Search for the cell housing the specified text and yield its (X, Y) center coordinate. 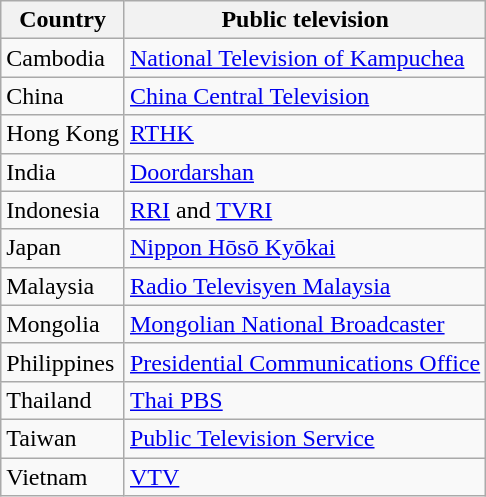
Public television (304, 20)
Mongolia (63, 324)
Radio Televisyen Malaysia (304, 286)
Thai PBS (304, 400)
Japan (63, 248)
Doordarshan (304, 172)
Mongolian National Broadcaster (304, 324)
Thailand (63, 400)
Taiwan (63, 438)
Malaysia (63, 286)
Philippines (63, 362)
Country (63, 20)
National Television of Kampuchea (304, 58)
Indonesia (63, 210)
India (63, 172)
VTV (304, 477)
Hong Kong (63, 134)
China Central Television (304, 96)
Presidential Communications Office (304, 362)
RTHK (304, 134)
RRI and TVRI (304, 210)
China (63, 96)
Nippon Hōsō Kyōkai (304, 248)
Cambodia (63, 58)
Public Television Service (304, 438)
Vietnam (63, 477)
